For the text-containing cell, return its midpoint in (x, y) coordinate format. 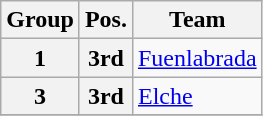
Fuenlabrada (197, 58)
Team (197, 20)
1 (40, 58)
Pos. (106, 20)
Group (40, 20)
3 (40, 96)
Elche (197, 96)
